Find where the given text appears and provide that cell's center as [x, y] coordinate. 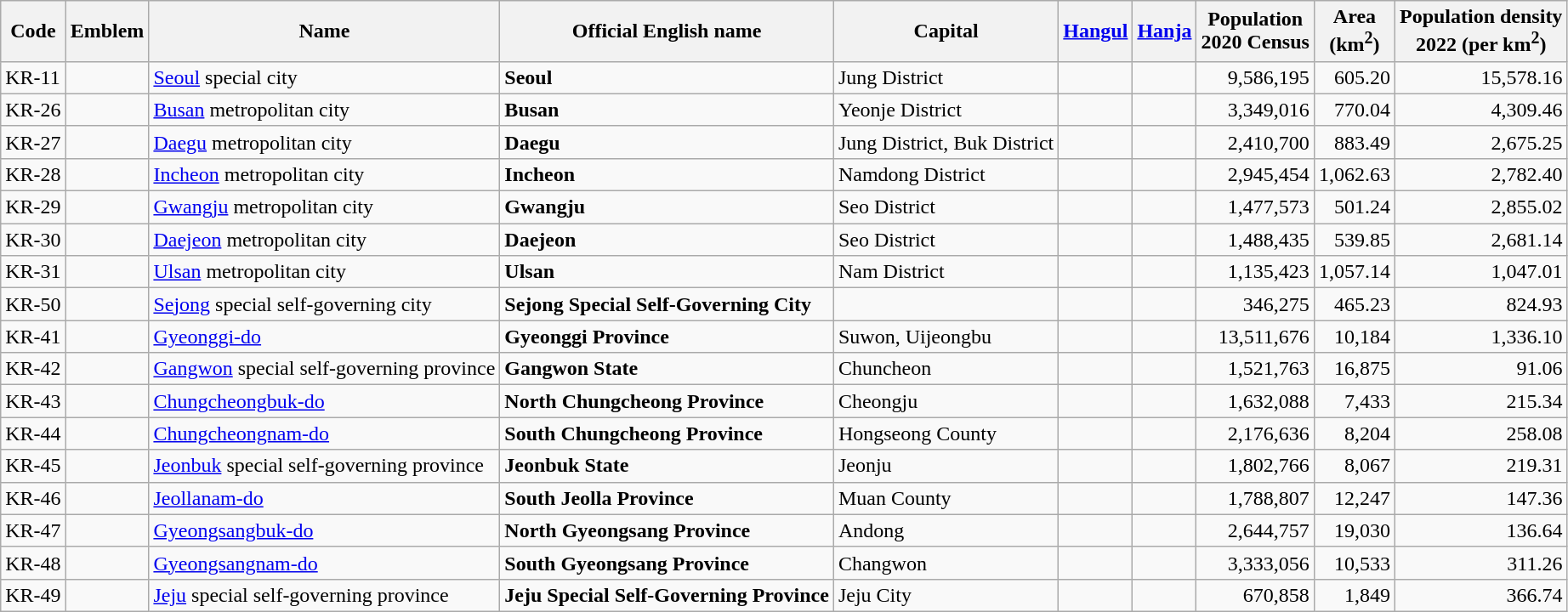
2,855.02 [1480, 207]
Daejeon [667, 240]
Daejeon metropolitan city [325, 240]
2,644,757 [1255, 530]
1,802,766 [1255, 466]
8,067 [1354, 466]
15,578.16 [1480, 77]
KR-30 [33, 240]
Gangwon State [667, 369]
3,349,016 [1255, 110]
KR-43 [33, 401]
1,057.14 [1354, 272]
136.64 [1480, 530]
Incheon [667, 174]
KR-31 [33, 272]
KR-45 [33, 466]
219.31 [1480, 466]
Chungcheongnam-do [325, 433]
Jeju City [946, 595]
12,247 [1354, 498]
2,782.40 [1480, 174]
501.24 [1354, 207]
Jung District, Buk District [946, 142]
4,309.46 [1480, 110]
KR-48 [33, 563]
Population 2020 Census [1255, 31]
KR-41 [33, 337]
770.04 [1354, 110]
South Gyeongsang Province [667, 563]
13,511,676 [1255, 337]
KR-28 [33, 174]
Code [33, 31]
Daegu [667, 142]
Gwangju metropolitan city [325, 207]
8,204 [1354, 433]
7,433 [1354, 401]
Busan metropolitan city [325, 110]
Sejong Special Self-Governing City [667, 304]
2,410,700 [1255, 142]
South Jeolla Province [667, 498]
South Chungcheong Province [667, 433]
Area (km2) [1354, 31]
10,533 [1354, 563]
9,586,195 [1255, 77]
Chuncheon [946, 369]
Gyeongsangbuk-do [325, 530]
311.26 [1480, 563]
Official English name [667, 31]
1,788,807 [1255, 498]
Jeonbuk State [667, 466]
Nam District [946, 272]
Gangwon special self-governing province [325, 369]
Jeonju [946, 466]
1,336.10 [1480, 337]
Ulsan [667, 272]
883.49 [1354, 142]
KR-50 [33, 304]
Jeollanam-do [325, 498]
19,030 [1354, 530]
465.23 [1354, 304]
1,477,573 [1255, 207]
KR-44 [33, 433]
North Gyeongsang Province [667, 530]
North Chungcheong Province [667, 401]
Hangul [1095, 31]
Jung District [946, 77]
2,176,636 [1255, 433]
147.36 [1480, 498]
Seoul [667, 77]
KR-49 [33, 595]
1,849 [1354, 595]
Chungcheongbuk-do [325, 401]
824.93 [1480, 304]
KR-26 [33, 110]
346,275 [1255, 304]
Gyeonggi Province [667, 337]
91.06 [1480, 369]
Sejong special self-governing city [325, 304]
Population density 2022 (per km2) [1480, 31]
Jeju special self-governing province [325, 595]
1,135,423 [1255, 272]
KR-29 [33, 207]
Gwangju [667, 207]
Cheongju [946, 401]
Jeonbuk special self-governing province [325, 466]
1,047.01 [1480, 272]
Name [325, 31]
Yeonje District [946, 110]
1,632,088 [1255, 401]
Hanja [1165, 31]
1,488,435 [1255, 240]
1,062.63 [1354, 174]
Daegu metropolitan city [325, 142]
Changwon [946, 563]
258.08 [1480, 433]
Ulsan metropolitan city [325, 272]
Andong [946, 530]
Incheon metropolitan city [325, 174]
Busan [667, 110]
605.20 [1354, 77]
1,521,763 [1255, 369]
Hongseong County [946, 433]
KR-42 [33, 369]
Suwon, Uijeongbu [946, 337]
Emblem [107, 31]
366.74 [1480, 595]
539.85 [1354, 240]
16,875 [1354, 369]
KR-27 [33, 142]
Capital [946, 31]
10,184 [1354, 337]
Muan County [946, 498]
Jeju Special Self-Governing Province [667, 595]
KR-47 [33, 530]
Seoul special city [325, 77]
KR-46 [33, 498]
2,681.14 [1480, 240]
KR-11 [33, 77]
2,945,454 [1255, 174]
2,675.25 [1480, 142]
215.34 [1480, 401]
3,333,056 [1255, 563]
Gyeonggi-do [325, 337]
Namdong District [946, 174]
670,858 [1255, 595]
Gyeongsangnam-do [325, 563]
